Return [x, y] of the center of cell containing provided text 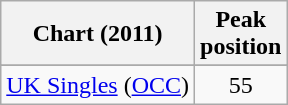
UK Singles (OCC) [98, 85]
Chart (2011) [98, 34]
Peakposition [241, 34]
55 [241, 85]
